Capture the cell that displays the provided text and extract its [x, y] central coordinate. 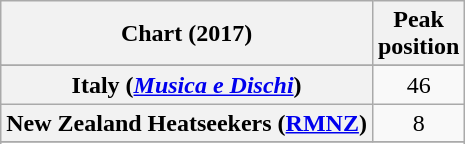
8 [418, 123]
Peakposition [418, 34]
46 [418, 85]
Italy (Musica e Dischi) [187, 85]
Chart (2017) [187, 34]
New Zealand Heatseekers (RMNZ) [187, 123]
